Search for the cell housing the specified text and yield its (x, y) center coordinate. 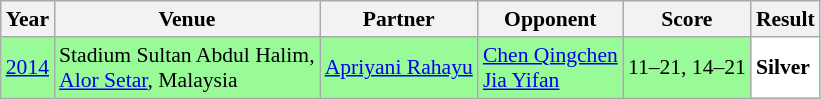
2014 (28, 68)
11–21, 14–21 (687, 68)
Result (786, 19)
Chen Qingchen Jia Yifan (550, 68)
Silver (786, 68)
Partner (399, 19)
Year (28, 19)
Venue (187, 19)
Stadium Sultan Abdul Halim,Alor Setar, Malaysia (187, 68)
Apriyani Rahayu (399, 68)
Score (687, 19)
Opponent (550, 19)
